Return [X, Y] of the center of cell containing provided text 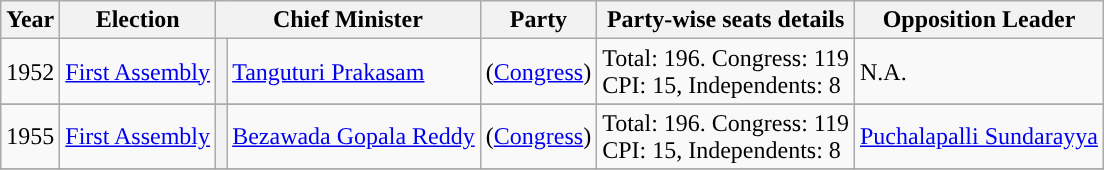
1955 [30, 136]
Puchalapalli Sundarayya [978, 136]
Party-wise seats details [726, 20]
Chief Minister [348, 20]
N.A. [978, 72]
1952 [30, 72]
Year [30, 20]
Bezawada Gopala Reddy [354, 136]
Party [538, 20]
Tanguturi Prakasam [354, 72]
Opposition Leader [978, 20]
Election [138, 20]
